Detect which cell encompasses the target text, then output its [X, Y] center coordinate. 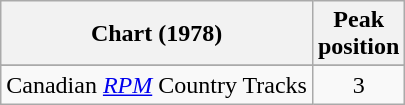
Canadian RPM Country Tracks [157, 85]
3 [358, 85]
Chart (1978) [157, 34]
Peakposition [358, 34]
